From the cell containing the given text, extract its center point as [X, Y] coordinate. 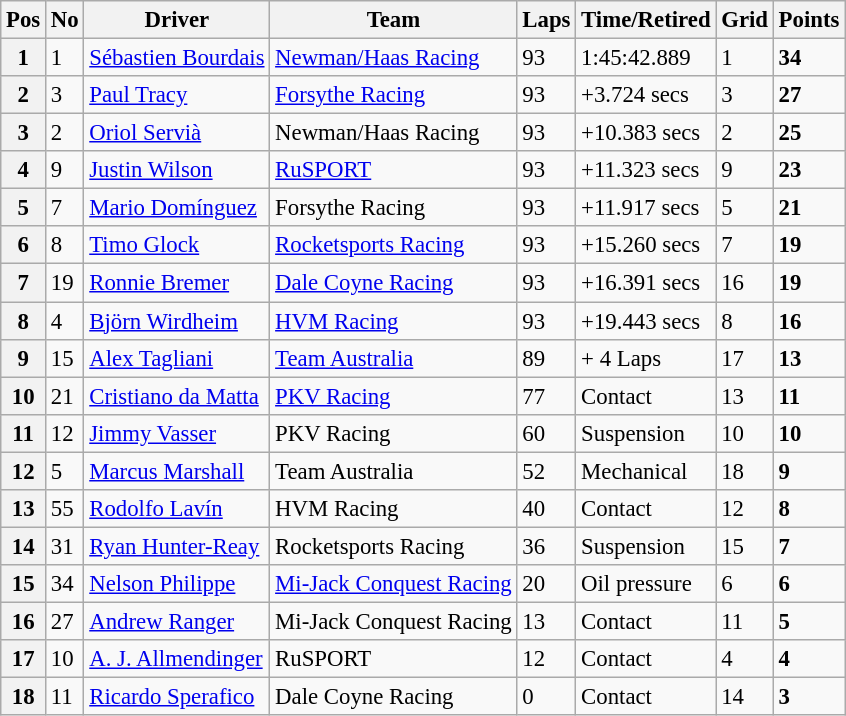
55 [65, 509]
Justin Wilson [177, 170]
Jimmy Vasser [177, 433]
Ryan Hunter-Reay [177, 546]
+3.724 secs [646, 95]
77 [546, 396]
36 [546, 546]
+11.323 secs [646, 170]
Team [394, 20]
23 [808, 170]
+ 4 Laps [646, 358]
31 [65, 546]
Rodolfo Lavín [177, 509]
Ricardo Sperafico [177, 697]
1:45:42.889 [646, 58]
Nelson Philippe [177, 584]
Paul Tracy [177, 95]
Time/Retired [646, 20]
+10.383 secs [646, 133]
20 [546, 584]
+15.260 secs [646, 245]
Driver [177, 20]
Cristiano da Matta [177, 396]
Sébastien Bourdais [177, 58]
Mario Domínguez [177, 208]
25 [808, 133]
+11.917 secs [646, 208]
No [65, 20]
Points [808, 20]
Andrew Ranger [177, 621]
Björn Wirdheim [177, 321]
Timo Glock [177, 245]
Ronnie Bremer [177, 283]
A. J. Allmendinger [177, 659]
Laps [546, 20]
+19.443 secs [646, 321]
40 [546, 509]
89 [546, 358]
+16.391 secs [646, 283]
Grid [744, 20]
Mechanical [646, 471]
Oil pressure [646, 584]
60 [546, 433]
52 [546, 471]
Alex Tagliani [177, 358]
Marcus Marshall [177, 471]
Oriol Servià [177, 133]
Pos [24, 20]
0 [546, 697]
